Extract the [X, Y] coordinate from the center of the cell holding the provided text.  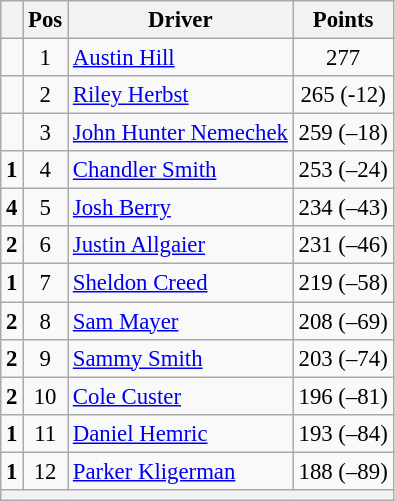
Parker Kligerman [181, 471]
11 [46, 433]
Riley Herbst [181, 95]
265 (-12) [343, 95]
259 (–18) [343, 133]
Austin Hill [181, 58]
7 [46, 283]
Daniel Hemric [181, 433]
Sheldon Creed [181, 283]
Cole Custer [181, 396]
193 (–84) [343, 433]
John Hunter Nemechek [181, 133]
196 (–81) [343, 396]
253 (–24) [343, 170]
Chandler Smith [181, 170]
Pos [46, 20]
3 [46, 133]
203 (–74) [343, 358]
10 [46, 396]
Driver [181, 20]
9 [46, 358]
Sam Mayer [181, 321]
8 [46, 321]
Justin Allgaier [181, 245]
Sammy Smith [181, 358]
6 [46, 245]
234 (–43) [343, 208]
Josh Berry [181, 208]
Points [343, 20]
188 (–89) [343, 471]
208 (–69) [343, 321]
219 (–58) [343, 283]
12 [46, 471]
277 [343, 58]
5 [46, 208]
231 (–46) [343, 245]
